Search for the cell housing the specified text and yield its (X, Y) center coordinate. 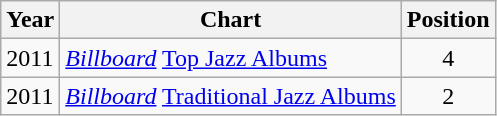
Position (448, 20)
2 (448, 96)
Year (30, 20)
Chart (231, 20)
4 (448, 58)
Billboard Traditional Jazz Albums (231, 96)
Billboard Top Jazz Albums (231, 58)
